Provide the [x, y] coordinate of the cell's center where the given text is located.  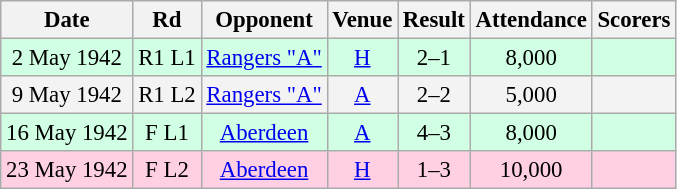
Venue [362, 20]
R1 L1 [167, 58]
Rd [167, 20]
Attendance [531, 20]
23 May 1942 [67, 170]
Scorers [634, 20]
4–3 [434, 133]
Opponent [264, 20]
1–3 [434, 170]
F L1 [167, 133]
5,000 [531, 95]
2–2 [434, 95]
10,000 [531, 170]
Result [434, 20]
16 May 1942 [67, 133]
R1 L2 [167, 95]
F L2 [167, 170]
2 May 1942 [67, 58]
Date [67, 20]
2–1 [434, 58]
9 May 1942 [67, 95]
